Extract the (x, y) coordinate from the center of the cell holding the provided text.  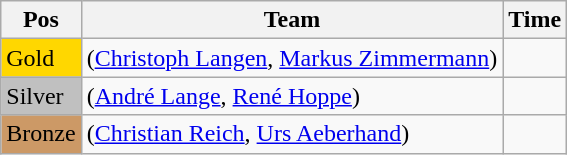
Gold (41, 58)
Bronze (41, 134)
(Christian Reich, Urs Aeberhand) (292, 134)
(Christoph Langen, Markus Zimmermann) (292, 58)
Silver (41, 96)
Time (535, 20)
(André Lange, René Hoppe) (292, 96)
Team (292, 20)
Pos (41, 20)
